Find where the given text appears and provide that cell's center as [x, y] coordinate. 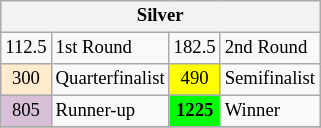
1225 [194, 112]
Quarterfinalist [110, 80]
300 [26, 80]
Winner [270, 112]
Silver [160, 16]
1st Round [110, 48]
805 [26, 112]
182.5 [194, 48]
112.5 [26, 48]
Semifinalist [270, 80]
490 [194, 80]
Runner-up [110, 112]
2nd Round [270, 48]
